Output the [X, Y] coordinate of the center of the cell containing the given text.  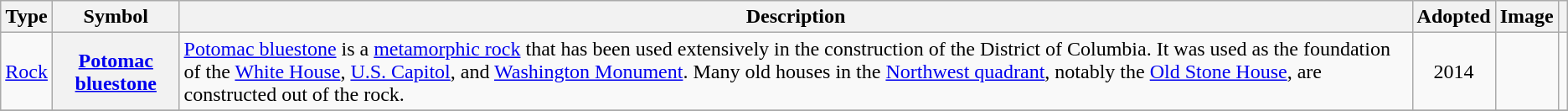
Description [796, 17]
Adopted [1454, 17]
Potomac bluestone [116, 71]
2014 [1454, 71]
Type [27, 17]
Symbol [116, 17]
Rock [27, 71]
Image [1526, 17]
